Identify which cell holds the provided text, then report its (X, Y) central coordinate. 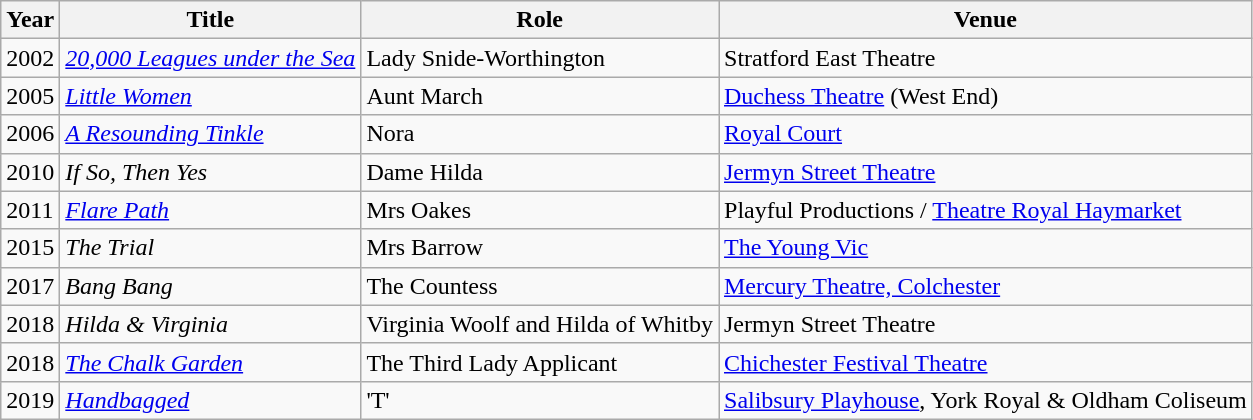
A Resounding Tinkle (210, 134)
Role (540, 20)
Royal Court (985, 134)
Mrs Barrow (540, 248)
2002 (30, 58)
Mrs Oakes (540, 210)
The Third Lady Applicant (540, 362)
If So, Then Yes (210, 172)
Little Women (210, 96)
Chichester Festival Theatre (985, 362)
Flare Path (210, 210)
2005 (30, 96)
The Young Vic (985, 248)
Duchess Theatre (West End) (985, 96)
Title (210, 20)
Playful Productions / Theatre Royal Haymarket (985, 210)
Mercury Theatre, Colchester (985, 286)
2011 (30, 210)
The Chalk Garden (210, 362)
Virginia Woolf and Hilda of Whitby (540, 324)
2006 (30, 134)
Bang Bang (210, 286)
The Countess (540, 286)
Aunt March (540, 96)
Lady Snide-Worthington (540, 58)
Nora (540, 134)
Handbagged (210, 400)
The Trial (210, 248)
'T' (540, 400)
2015 (30, 248)
2019 (30, 400)
Dame Hilda (540, 172)
2017 (30, 286)
Hilda & Virginia (210, 324)
2010 (30, 172)
20,000 Leagues under the Sea (210, 58)
Salibsury Playhouse, York Royal & Oldham Coliseum (985, 400)
Stratford East Theatre (985, 58)
Year (30, 20)
Venue (985, 20)
